Locate the cell with the specified text and output its [X, Y] center coordinate. 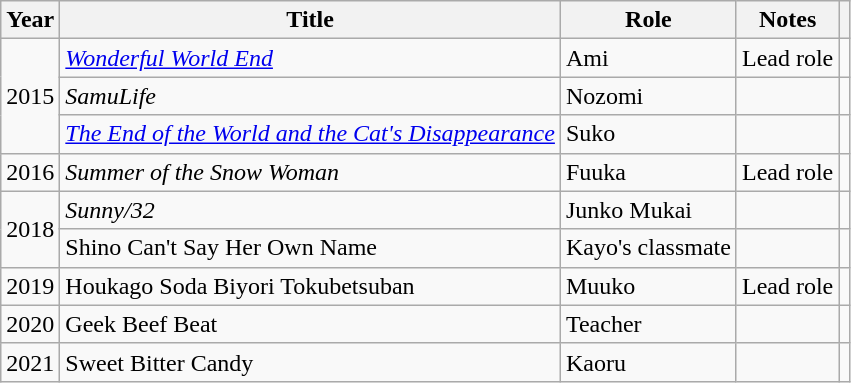
Suko [648, 134]
Year [30, 20]
Role [648, 20]
Nozomi [648, 96]
Teacher [648, 324]
Sweet Bitter Candy [310, 362]
Summer of the Snow Woman [310, 172]
2016 [30, 172]
The End of the World and the Cat's Disappearance [310, 134]
2015 [30, 96]
Kayo's classmate [648, 248]
Ami [648, 58]
Fuuka [648, 172]
2018 [30, 229]
Title [310, 20]
Geek Beef Beat [310, 324]
Junko Mukai [648, 210]
Shino Can't Say Her Own Name [310, 248]
2019 [30, 286]
2020 [30, 324]
2021 [30, 362]
Houkago Soda Biyori Tokubetsuban [310, 286]
SamuLife [310, 96]
Wonderful World End [310, 58]
Kaoru [648, 362]
Notes [787, 20]
Sunny/32 [310, 210]
Muuko [648, 286]
